Pinpoint the cell where the given text exists, returning its [X, Y] midpoint coordinate. 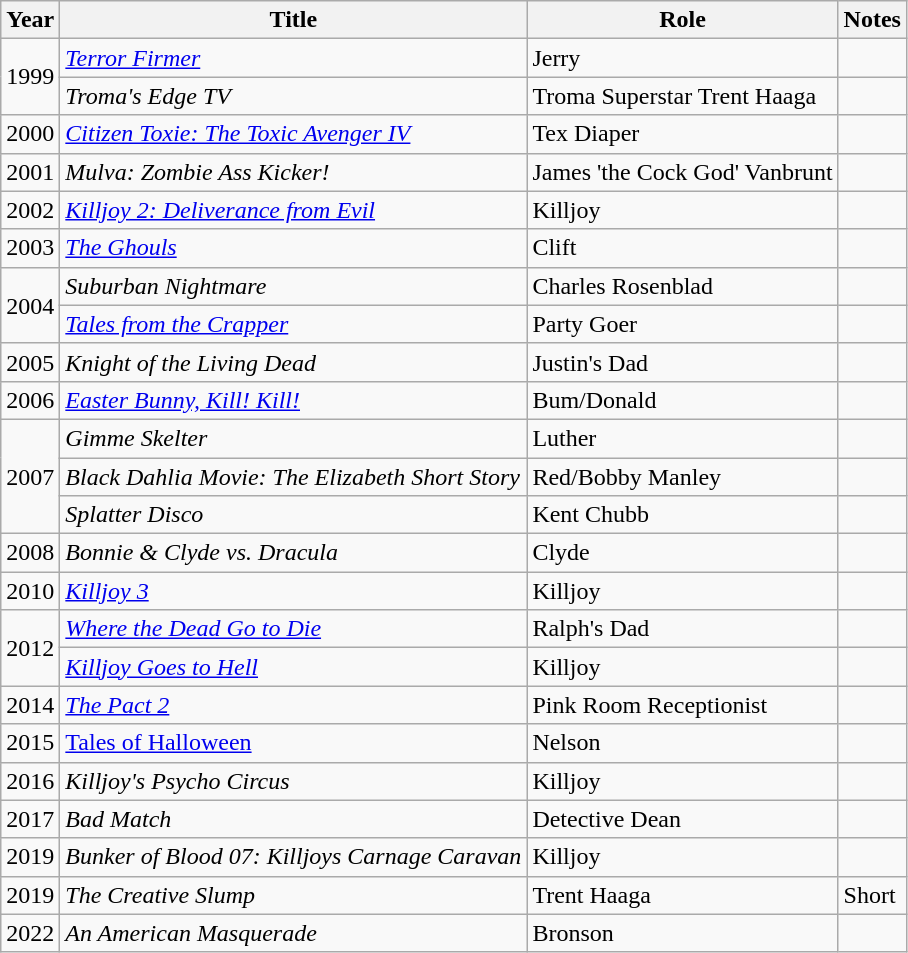
The Pact 2 [294, 705]
1999 [30, 77]
Mulva: Zombie Ass Kicker! [294, 172]
Tales of Halloween [294, 743]
Killjoy 2: Deliverance from Evil [294, 210]
Terror Firmer [294, 58]
Where the Dead Go to Die [294, 629]
Nelson [682, 743]
Bunker of Blood 07: Killjoys Carnage Caravan [294, 857]
2014 [30, 705]
Party Goer [682, 324]
An American Masquerade [294, 933]
Title [294, 20]
Luther [682, 438]
Bum/Donald [682, 400]
Troma Superstar Trent Haaga [682, 96]
Black Dahlia Movie: The Elizabeth Short Story [294, 477]
2010 [30, 591]
2012 [30, 648]
Splatter Disco [294, 515]
2004 [30, 305]
Tex Diaper [682, 134]
2003 [30, 248]
Jerry [682, 58]
Notes [872, 20]
Ralph's Dad [682, 629]
Easter Bunny, Kill! Kill! [294, 400]
2016 [30, 781]
Suburban Nightmare [294, 286]
2001 [30, 172]
Trent Haaga [682, 895]
Pink Room Receptionist [682, 705]
Year [30, 20]
2002 [30, 210]
2007 [30, 476]
Killjoy's Psycho Circus [294, 781]
Troma's Edge TV [294, 96]
Gimme Skelter [294, 438]
Clift [682, 248]
The Ghouls [294, 248]
Killjoy Goes to Hell [294, 667]
James 'the Cock God' Vanbrunt [682, 172]
Tales from the Crapper [294, 324]
Bronson [682, 933]
Clyde [682, 553]
Bad Match [294, 819]
Kent Chubb [682, 515]
2017 [30, 819]
Justin's Dad [682, 362]
Short [872, 895]
Detective Dean [682, 819]
Charles Rosenblad [682, 286]
2022 [30, 933]
2005 [30, 362]
2015 [30, 743]
The Creative Slump [294, 895]
Knight of the Living Dead [294, 362]
Role [682, 20]
Killjoy 3 [294, 591]
2000 [30, 134]
Bonnie & Clyde vs. Dracula [294, 553]
2008 [30, 553]
Red/Bobby Manley [682, 477]
2006 [30, 400]
Citizen Toxie: The Toxic Avenger IV [294, 134]
